Output the (X, Y) coordinate of the center of the cell containing the given text.  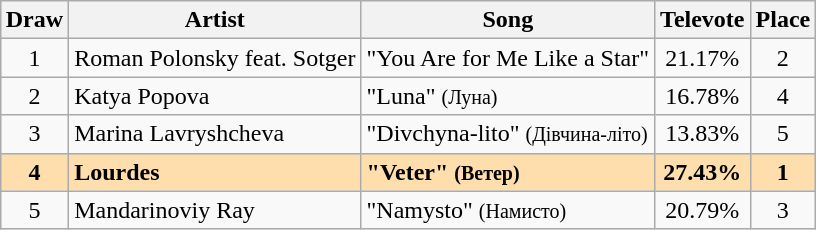
21.17% (702, 58)
13.83% (702, 134)
Roman Polonsky feat. Sotger (215, 58)
Lourdes (215, 172)
"Veter" (Ветер) (508, 172)
"You Are for Me Like a Star" (508, 58)
Artist (215, 20)
20.79% (702, 210)
"Luna" (Луна) (508, 96)
Marina Lavryshcheva (215, 134)
Mandarinoviy Ray (215, 210)
Place (783, 20)
"Namysto" (Намисто) (508, 210)
Televote (702, 20)
Song (508, 20)
"Divchyna-lito" (Дівчина-літо) (508, 134)
Draw (34, 20)
Katya Popova (215, 96)
27.43% (702, 172)
16.78% (702, 96)
